Detect which cell encompasses the target text, then output its [X, Y] center coordinate. 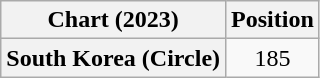
South Korea (Circle) [114, 58]
Chart (2023) [114, 20]
Position [273, 20]
185 [273, 58]
